Search for the cell housing the specified text and yield its (x, y) center coordinate. 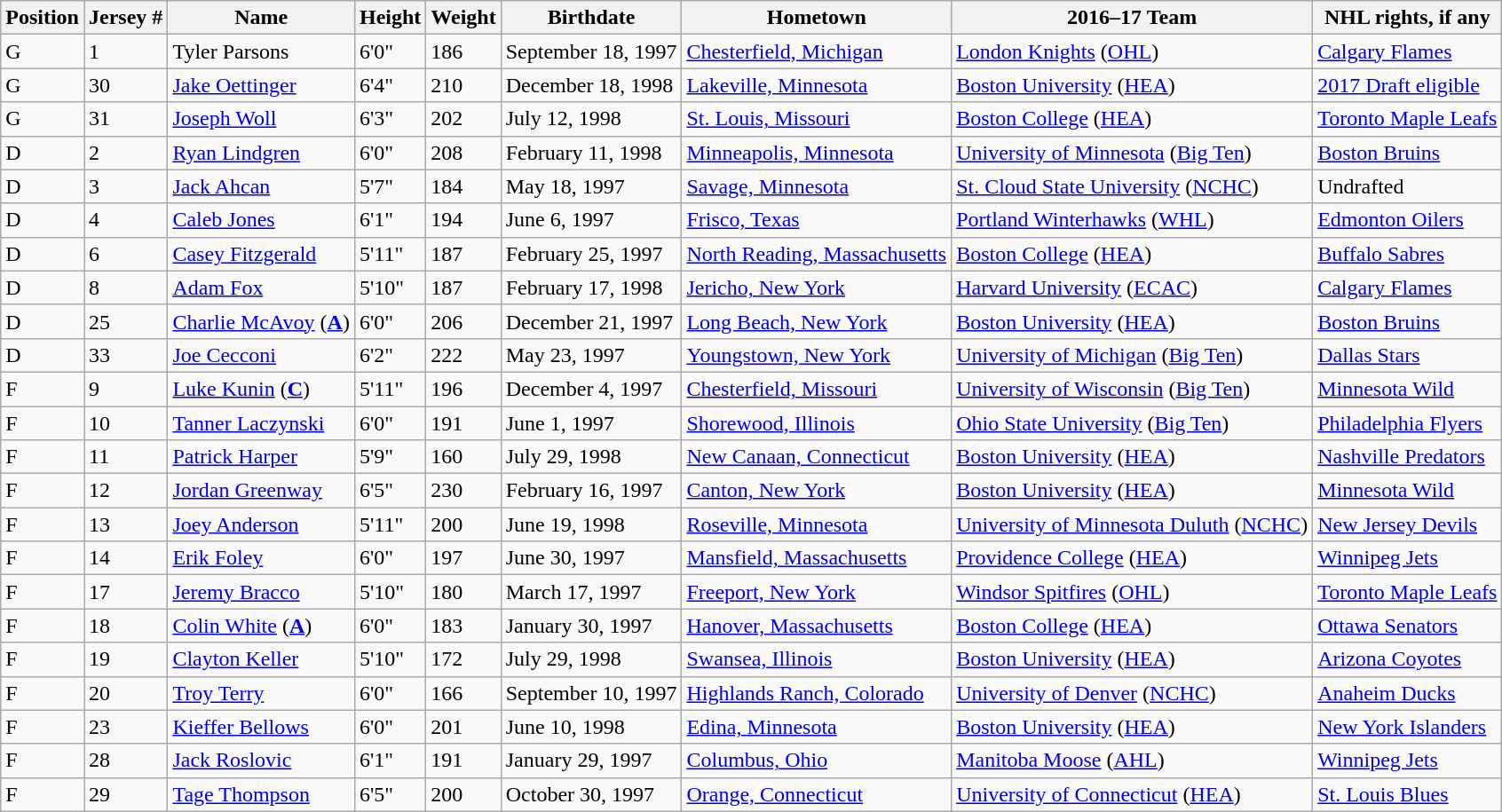
July 12, 1998 (591, 119)
2016–17 Team (1133, 18)
Dallas Stars (1408, 355)
31 (125, 119)
September 10, 1997 (591, 693)
Chesterfield, Michigan (817, 51)
October 30, 1997 (591, 794)
June 10, 1998 (591, 727)
NHL rights, if any (1408, 18)
June 19, 1998 (591, 524)
Jack Ahcan (261, 186)
23 (125, 727)
Highlands Ranch, Colorado (817, 693)
Ohio State University (Big Ten) (1133, 423)
May 18, 1997 (591, 186)
Jersey # (125, 18)
172 (463, 659)
Frisco, Texas (817, 220)
Hometown (817, 18)
5'9" (390, 457)
Nashville Predators (1408, 457)
180 (463, 592)
Weight (463, 18)
Freeport, New York (817, 592)
Anaheim Ducks (1408, 693)
6 (125, 254)
Roseville, Minnesota (817, 524)
194 (463, 220)
September 18, 1997 (591, 51)
Jeremy Bracco (261, 592)
London Knights (OHL) (1133, 51)
14 (125, 558)
Edmonton Oilers (1408, 220)
Jake Oettinger (261, 85)
January 29, 1997 (591, 761)
Ryan Lindgren (261, 153)
4 (125, 220)
Tage Thompson (261, 794)
December 18, 1998 (591, 85)
North Reading, Massachusetts (817, 254)
Patrick Harper (261, 457)
28 (125, 761)
Jack Roslovic (261, 761)
10 (125, 423)
St. Louis, Missouri (817, 119)
5'7" (390, 186)
Jericho, New York (817, 288)
Minneapolis, Minnesota (817, 153)
Luke Kunin (C) (261, 389)
Joseph Woll (261, 119)
Manitoba Moose (AHL) (1133, 761)
University of Wisconsin (Big Ten) (1133, 389)
25 (125, 321)
University of Minnesota Duluth (NCHC) (1133, 524)
Chesterfield, Missouri (817, 389)
18 (125, 626)
183 (463, 626)
33 (125, 355)
St. Cloud State University (NCHC) (1133, 186)
Arizona Coyotes (1408, 659)
Colin White (A) (261, 626)
Clayton Keller (261, 659)
208 (463, 153)
December 4, 1997 (591, 389)
Harvard University (ECAC) (1133, 288)
17 (125, 592)
Canton, New York (817, 491)
Savage, Minnesota (817, 186)
6'2" (390, 355)
Lakeville, Minnesota (817, 85)
Shorewood, Illinois (817, 423)
Orange, Connecticut (817, 794)
12 (125, 491)
222 (463, 355)
6'4" (390, 85)
160 (463, 457)
February 11, 1998 (591, 153)
9 (125, 389)
8 (125, 288)
Troy Terry (261, 693)
February 25, 1997 (591, 254)
2 (125, 153)
2017 Draft eligible (1408, 85)
Swansea, Illinois (817, 659)
Caleb Jones (261, 220)
March 17, 1997 (591, 592)
13 (125, 524)
Joe Cecconi (261, 355)
Charlie McAvoy (A) (261, 321)
Philadelphia Flyers (1408, 423)
166 (463, 693)
June 1, 1997 (591, 423)
Kieffer Bellows (261, 727)
University of Michigan (Big Ten) (1133, 355)
Youngstown, New York (817, 355)
6'3" (390, 119)
201 (463, 727)
202 (463, 119)
Tanner Laczynski (261, 423)
New York Islanders (1408, 727)
May 23, 1997 (591, 355)
230 (463, 491)
New Canaan, Connecticut (817, 457)
184 (463, 186)
Casey Fitzgerald (261, 254)
January 30, 1997 (591, 626)
206 (463, 321)
Edina, Minnesota (817, 727)
29 (125, 794)
30 (125, 85)
Buffalo Sabres (1408, 254)
Long Beach, New York (817, 321)
Providence College (HEA) (1133, 558)
Height (390, 18)
February 16, 1997 (591, 491)
1 (125, 51)
Ottawa Senators (1408, 626)
186 (463, 51)
February 17, 1998 (591, 288)
Name (261, 18)
Tyler Parsons (261, 51)
June 6, 1997 (591, 220)
Portland Winterhawks (WHL) (1133, 220)
December 21, 1997 (591, 321)
20 (125, 693)
11 (125, 457)
Adam Fox (261, 288)
Undrafted (1408, 186)
Jordan Greenway (261, 491)
Mansfield, Massachusetts (817, 558)
197 (463, 558)
Erik Foley (261, 558)
University of Connecticut (HEA) (1133, 794)
New Jersey Devils (1408, 524)
Birthdate (591, 18)
210 (463, 85)
3 (125, 186)
June 30, 1997 (591, 558)
Joey Anderson (261, 524)
19 (125, 659)
St. Louis Blues (1408, 794)
Position (43, 18)
University of Denver (NCHC) (1133, 693)
196 (463, 389)
Windsor Spitfires (OHL) (1133, 592)
Hanover, Massachusetts (817, 626)
Columbus, Ohio (817, 761)
University of Minnesota (Big Ten) (1133, 153)
